Identify which cell holds the provided text, then report its (x, y) central coordinate. 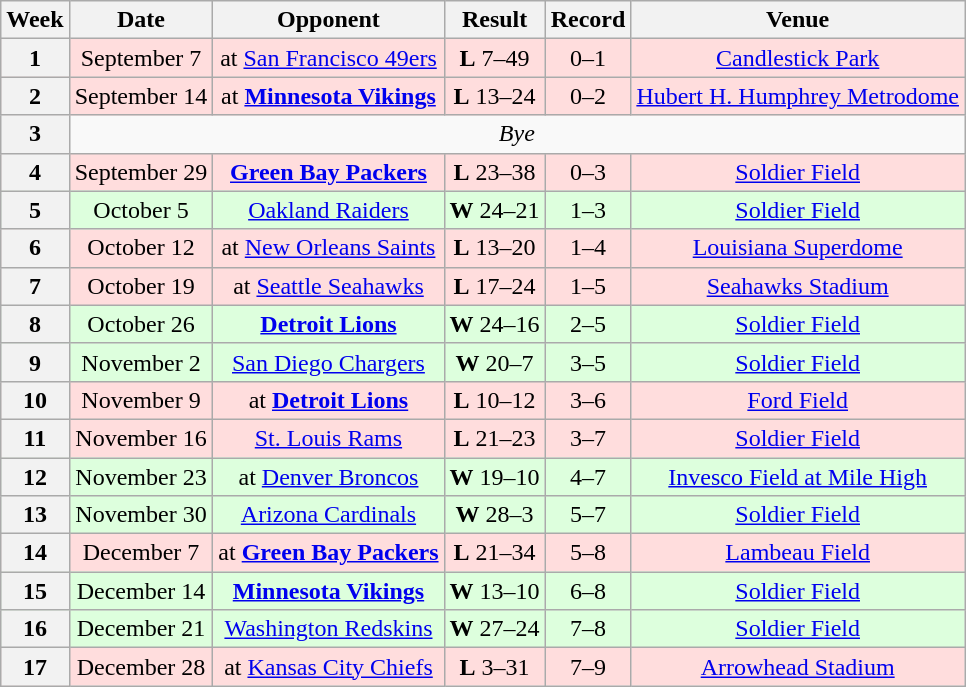
Detroit Lions (328, 324)
October 26 (141, 324)
November 23 (141, 477)
at Minnesota Vikings (328, 96)
Lambeau Field (798, 553)
October 5 (141, 210)
1–5 (588, 286)
6–8 (588, 591)
November 30 (141, 515)
December 7 (141, 553)
11 (35, 438)
September 7 (141, 58)
0–3 (588, 172)
5–7 (588, 515)
Louisiana Superdome (798, 248)
W 24–21 (494, 210)
Invesco Field at Mile High (798, 477)
4 (35, 172)
Venue (798, 20)
12 (35, 477)
7 (35, 286)
L 13–20 (494, 248)
Hubert H. Humphrey Metrodome (798, 96)
at Denver Broncos (328, 477)
Arrowhead Stadium (798, 667)
L 7–49 (494, 58)
W 13–10 (494, 591)
at San Francisco 49ers (328, 58)
November 9 (141, 400)
15 (35, 591)
2–5 (588, 324)
September 29 (141, 172)
Result (494, 20)
L 21–34 (494, 553)
1–4 (588, 248)
Seahawks Stadium (798, 286)
13 (35, 515)
W 20–7 (494, 362)
1 (35, 58)
October 12 (141, 248)
3–6 (588, 400)
at Seattle Seahawks (328, 286)
at Green Bay Packers (328, 553)
16 (35, 629)
7–9 (588, 667)
14 (35, 553)
L 3–31 (494, 667)
at Detroit Lions (328, 400)
November 16 (141, 438)
17 (35, 667)
Date (141, 20)
5–8 (588, 553)
December 28 (141, 667)
L 13–24 (494, 96)
Candlestick Park (798, 58)
4–7 (588, 477)
Week (35, 20)
L 10–12 (494, 400)
5 (35, 210)
Record (588, 20)
Opponent (328, 20)
W 24–16 (494, 324)
Green Bay Packers (328, 172)
San Diego Chargers (328, 362)
0–2 (588, 96)
at Kansas City Chiefs (328, 667)
L 21–23 (494, 438)
L 23–38 (494, 172)
2 (35, 96)
September 14 (141, 96)
3–7 (588, 438)
9 (35, 362)
at New Orleans Saints (328, 248)
Bye (516, 134)
0–1 (588, 58)
L 17–24 (494, 286)
Washington Redskins (328, 629)
W 19–10 (494, 477)
W 28–3 (494, 515)
November 2 (141, 362)
3 (35, 134)
December 21 (141, 629)
Minnesota Vikings (328, 591)
Arizona Cardinals (328, 515)
6 (35, 248)
3–5 (588, 362)
1–3 (588, 210)
10 (35, 400)
Ford Field (798, 400)
W 27–24 (494, 629)
October 19 (141, 286)
8 (35, 324)
December 14 (141, 591)
7–8 (588, 629)
St. Louis Rams (328, 438)
Oakland Raiders (328, 210)
